Pinpoint the cell where the given text exists, returning its (X, Y) midpoint coordinate. 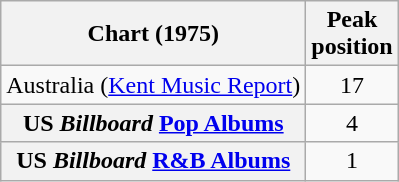
US Billboard Pop Albums (154, 123)
Chart (1975) (154, 34)
Peakposition (352, 34)
US Billboard R&B Albums (154, 161)
Australia (Kent Music Report) (154, 85)
4 (352, 123)
17 (352, 85)
1 (352, 161)
